Search for the cell housing the specified text and yield its [X, Y] center coordinate. 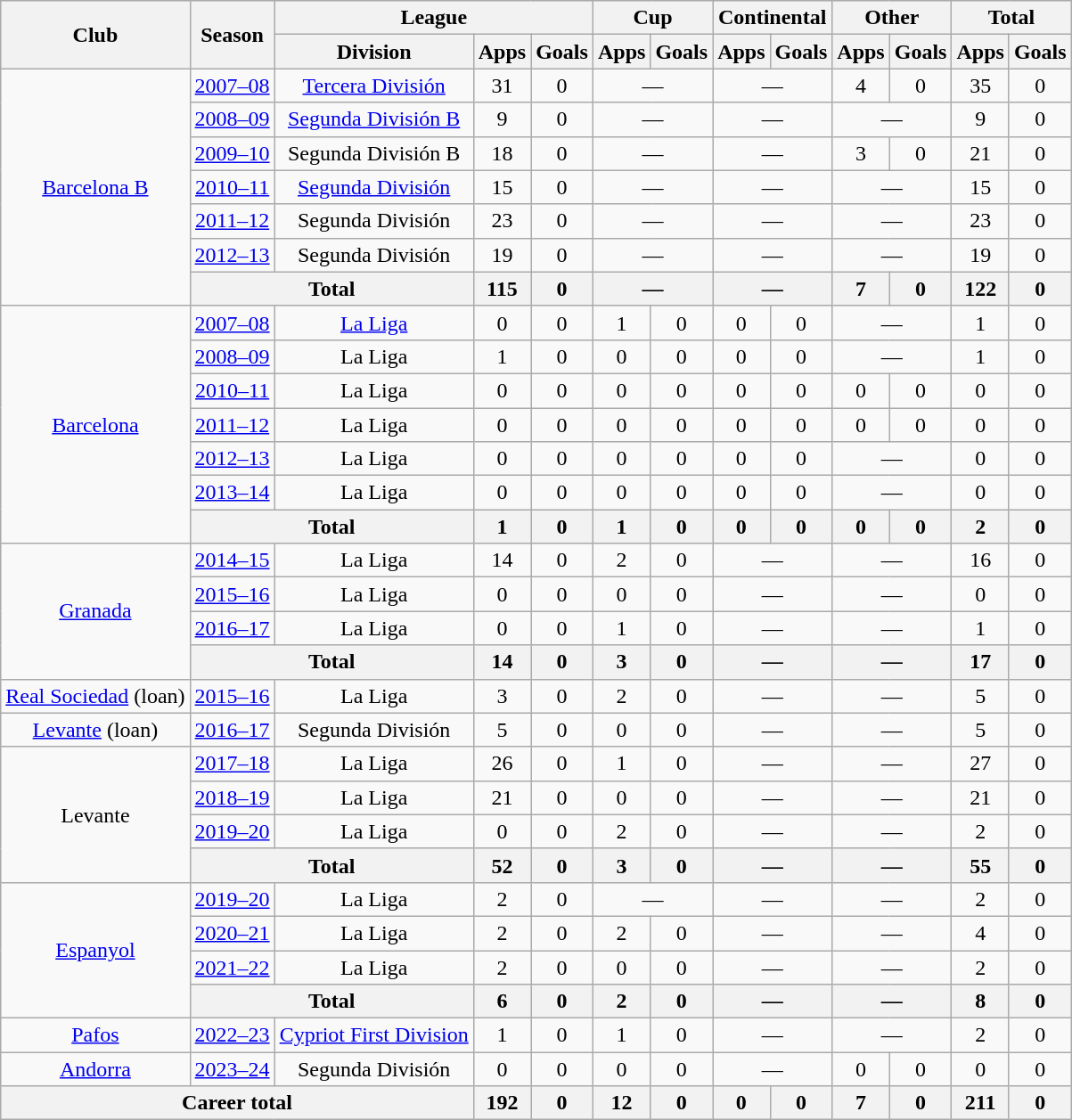
Barcelona [95, 424]
2018–19 [232, 797]
2021–22 [232, 967]
Division [374, 52]
Andorra [95, 1069]
Cypriot First Division [374, 1035]
55 [980, 865]
Tercera División [374, 86]
6 [502, 1001]
2009–10 [232, 153]
12 [621, 1103]
35 [980, 86]
Other [892, 18]
192 [502, 1103]
52 [502, 865]
2017–18 [232, 764]
2014–15 [232, 560]
Cup [652, 18]
2013–14 [232, 493]
18 [502, 153]
Season [232, 35]
Granada [95, 611]
Pafos [95, 1035]
League [433, 18]
2023–24 [232, 1069]
2022–23 [232, 1035]
31 [502, 86]
122 [980, 289]
Real Sociedad (loan) [95, 696]
8 [980, 1001]
Espanyol [95, 950]
27 [980, 764]
16 [980, 560]
2020–21 [232, 933]
Continental [773, 18]
211 [980, 1103]
Levante (loan) [95, 730]
Barcelona B [95, 187]
115 [502, 289]
Club [95, 35]
17 [980, 662]
Levante [95, 814]
Career total [237, 1103]
26 [502, 764]
